Return (x, y) of the center of cell containing provided text 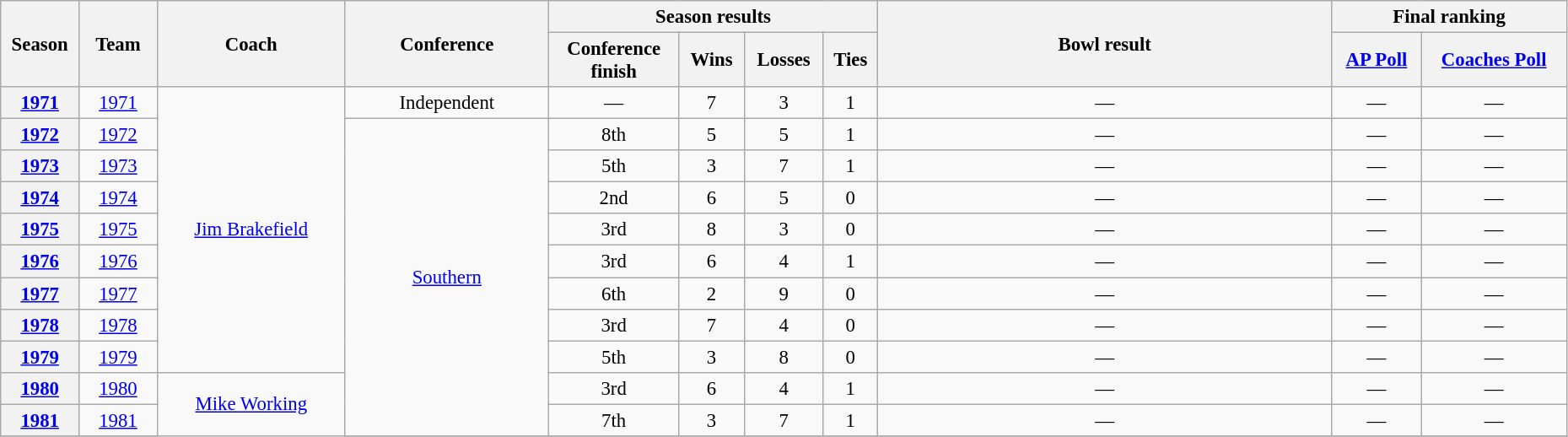
2nd (613, 198)
Coaches Poll (1494, 61)
Team (118, 44)
Final ranking (1449, 17)
Conference (447, 44)
Conferencefinish (613, 61)
Wins (712, 61)
Bowl result (1104, 44)
2 (712, 294)
Mike Working (251, 403)
Season results (713, 17)
Southern (447, 278)
Season (40, 44)
AP Poll (1377, 61)
8th (613, 135)
Independent (447, 103)
9 (784, 294)
Coach (251, 44)
6th (613, 294)
Losses (784, 61)
Ties (850, 61)
7th (613, 420)
Jim Brakefield (251, 229)
